Scan for the cell matching the given text and deliver its (X, Y) coordinate at center. 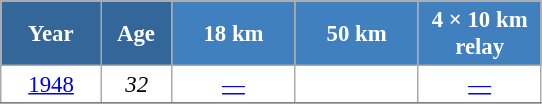
Age (136, 34)
1948 (52, 85)
32 (136, 85)
Year (52, 34)
18 km (234, 34)
50 km (356, 34)
4 × 10 km relay (480, 34)
